Search for the cell housing the specified text and yield its (X, Y) center coordinate. 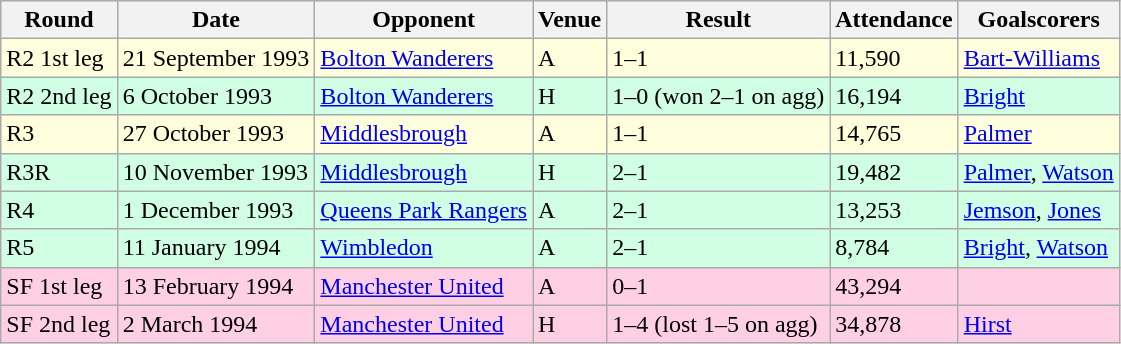
R4 (59, 210)
R5 (59, 248)
1–0 (won 2–1 on agg) (718, 96)
10 November 1993 (216, 172)
13,253 (894, 210)
Bright, Watson (1038, 248)
19,482 (894, 172)
Venue (570, 20)
Palmer, Watson (1038, 172)
0–1 (718, 286)
Date (216, 20)
8,784 (894, 248)
14,765 (894, 134)
Attendance (894, 20)
Round (59, 20)
Result (718, 20)
21 September 1993 (216, 58)
Opponent (424, 20)
13 February 1994 (216, 286)
Bart-Williams (1038, 58)
43,294 (894, 286)
Jemson, Jones (1038, 210)
1 December 1993 (216, 210)
Queens Park Rangers (424, 210)
R2 2nd leg (59, 96)
2 March 1994 (216, 324)
11,590 (894, 58)
Palmer (1038, 134)
SF 2nd leg (59, 324)
Wimbledon (424, 248)
Goalscorers (1038, 20)
6 October 1993 (216, 96)
R3R (59, 172)
R2 1st leg (59, 58)
16,194 (894, 96)
27 October 1993 (216, 134)
R3 (59, 134)
34,878 (894, 324)
SF 1st leg (59, 286)
Hirst (1038, 324)
Bright (1038, 96)
11 January 1994 (216, 248)
1–4 (lost 1–5 on agg) (718, 324)
